Detect which cell encompasses the target text, then output its (x, y) center coordinate. 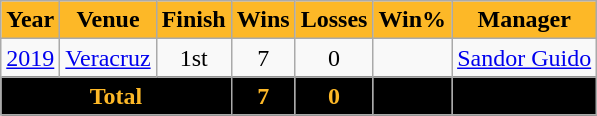
Finish (194, 20)
Losses (334, 20)
Manager (524, 20)
Total (116, 96)
1st (194, 58)
Win% (412, 20)
Year (30, 20)
Veracruz (108, 58)
Sandor Guido (524, 58)
2019 (30, 58)
Wins (263, 20)
Venue (108, 20)
